Locate the cell with the specified text and output its (X, Y) center coordinate. 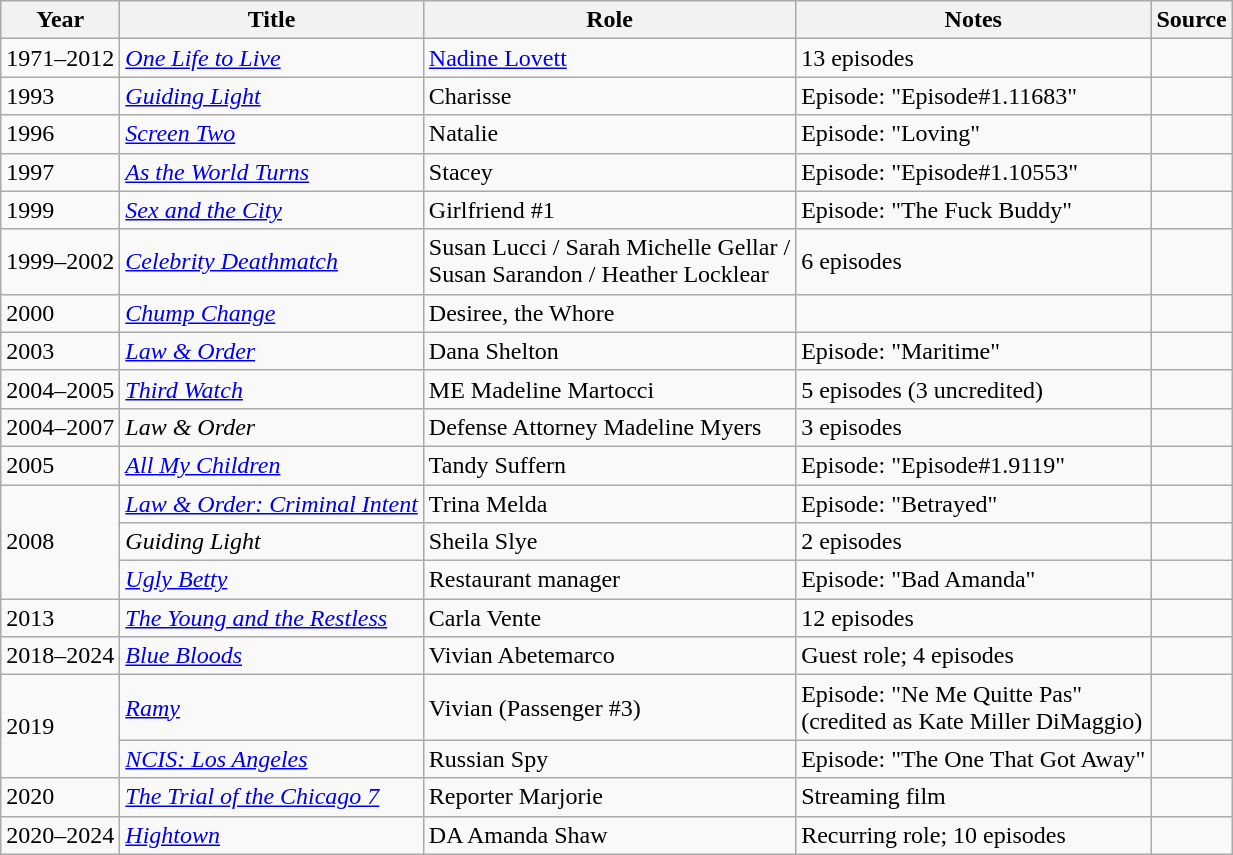
Sex and the City (272, 210)
Episode: "Bad Amanda" (974, 580)
Notes (974, 20)
Streaming film (974, 797)
Episode: "Betrayed" (974, 503)
Episode: "Maritime" (974, 351)
Celebrity Deathmatch (272, 262)
Nadine Lovett (609, 58)
One Life to Live (272, 58)
Blue Bloods (272, 656)
5 episodes (3 uncredited) (974, 389)
NCIS: Los Angeles (272, 759)
2018–2024 (60, 656)
1999 (60, 210)
Tandy Suffern (609, 465)
Episode: "Episode#1.11683" (974, 96)
Screen Two (272, 134)
As the World Turns (272, 172)
Chump Change (272, 313)
2013 (60, 618)
Carla Vente (609, 618)
Natalie (609, 134)
1999–2002 (60, 262)
Source (1192, 20)
Charisse (609, 96)
Girlfriend #1 (609, 210)
Sheila Slye (609, 542)
The Young and the Restless (272, 618)
Susan Lucci / Sarah Michelle Gellar / Susan Sarandon / Heather Locklear (609, 262)
Episode: "Episode#1.9119" (974, 465)
1971–2012 (60, 58)
2003 (60, 351)
All My Children (272, 465)
6 episodes (974, 262)
2000 (60, 313)
Russian Spy (609, 759)
Vivian (Passenger #3) (609, 708)
Year (60, 20)
Guest role; 4 episodes (974, 656)
Episode: "Ne Me Quitte Pas"(credited as Kate Miller DiMaggio) (974, 708)
Law & Order: Criminal Intent (272, 503)
2019 (60, 726)
Episode: "The Fuck Buddy" (974, 210)
Hightown (272, 835)
Restaurant manager (609, 580)
Defense Attorney Madeline Myers (609, 427)
2020 (60, 797)
Dana Shelton (609, 351)
Reporter Marjorie (609, 797)
2005 (60, 465)
Ugly Betty (272, 580)
Ramy (272, 708)
Desiree, the Whore (609, 313)
Vivian Abetemarco (609, 656)
Title (272, 20)
Recurring role; 10 episodes (974, 835)
Third Watch (272, 389)
2004–2005 (60, 389)
2004–2007 (60, 427)
DA Amanda Shaw (609, 835)
2008 (60, 541)
Episode: "Episode#1.10553" (974, 172)
ME Madeline Martocci (609, 389)
2 episodes (974, 542)
Episode: "The One That Got Away" (974, 759)
12 episodes (974, 618)
1993 (60, 96)
The Trial of the Chicago 7 (272, 797)
3 episodes (974, 427)
Episode: "Loving" (974, 134)
Role (609, 20)
1996 (60, 134)
1997 (60, 172)
Trina Melda (609, 503)
2020–2024 (60, 835)
13 episodes (974, 58)
Stacey (609, 172)
